Determine the [X, Y] coordinate at the center of the cell enclosing the given text.  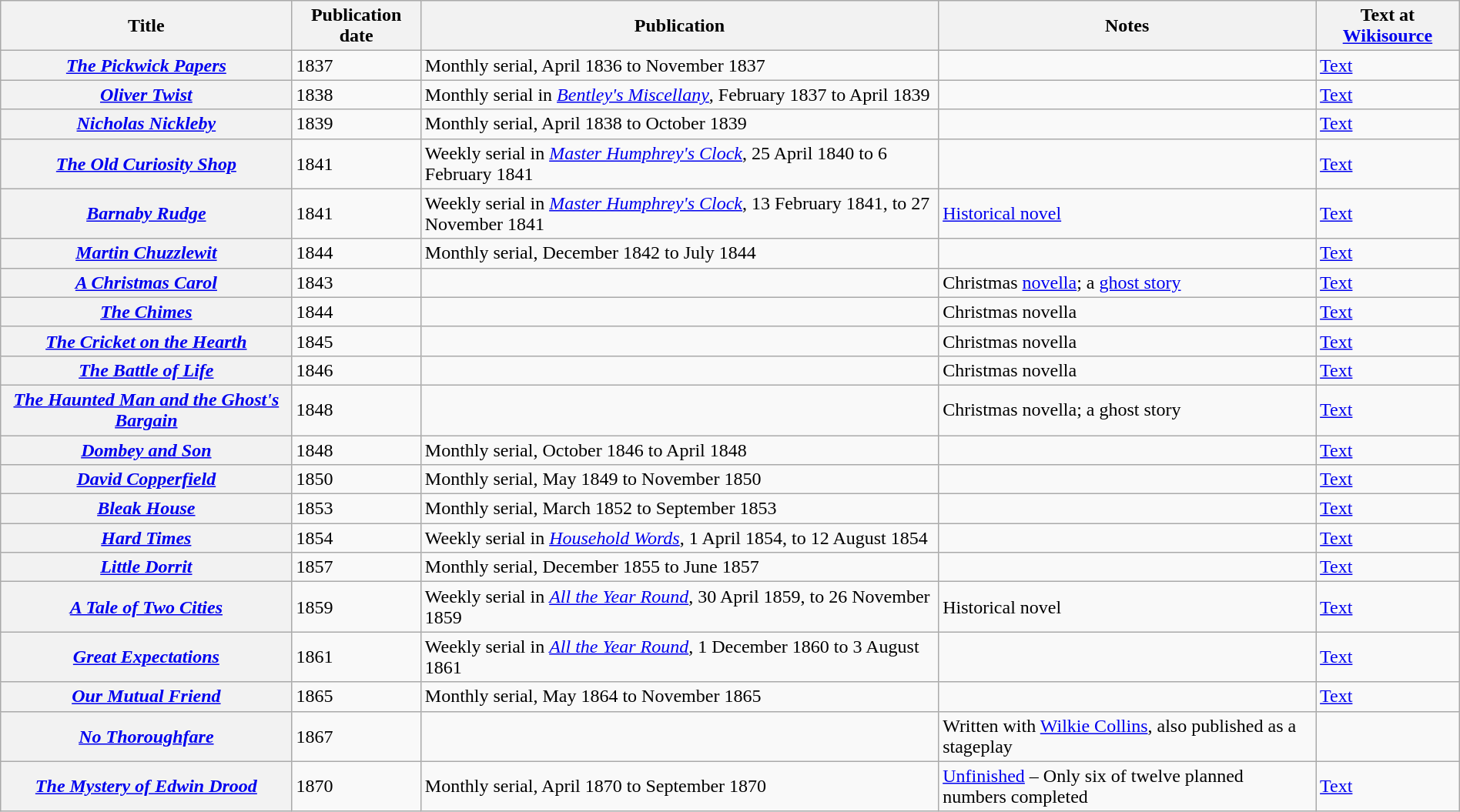
The Pickwick Papers [146, 65]
The Old Curiosity Shop [146, 163]
Written with Wilkie Collins, also published as a stageplay [1127, 736]
1850 [356, 480]
1861 [356, 657]
Notes [1127, 26]
Monthly serial, April 1870 to September 1870 [679, 787]
1870 [356, 787]
Monthly serial, October 1846 to April 1848 [679, 450]
Oliver Twist [146, 95]
The Chimes [146, 312]
Great Expectations [146, 657]
1837 [356, 65]
Weekly serial in Master Humphrey's Clock, 25 April 1840 to 6 February 1841 [679, 163]
Weekly serial in All the Year Round, 30 April 1859, to 26 November 1859 [679, 606]
The Battle of Life [146, 370]
1843 [356, 282]
Monthly serial, March 1852 to September 1853 [679, 509]
Hard Times [146, 538]
The Haunted Man and the Ghost's Bargain [146, 409]
Weekly serial in Household Words, 1 April 1854, to 12 August 1854 [679, 538]
Monthly serial, May 1864 to November 1865 [679, 697]
Barnaby Rudge [146, 214]
1865 [356, 697]
Unfinished – Only six of twelve planned numbers completed [1127, 787]
Monthly serial, April 1838 to October 1839 [679, 124]
A Tale of Two Cities [146, 606]
1867 [356, 736]
Little Dorrit [146, 567]
The Cricket on the Hearth [146, 341]
Monthly serial, December 1855 to June 1857 [679, 567]
Weekly serial in Master Humphrey's Clock, 13 February 1841, to 27 November 1841 [679, 214]
Monthly serial, May 1849 to November 1850 [679, 480]
Bleak House [146, 509]
1838 [356, 95]
Monthly serial in Bentley's Miscellany, February 1837 to April 1839 [679, 95]
1857 [356, 567]
No Thoroughfare [146, 736]
1859 [356, 606]
Dombey and Son [146, 450]
Our Mutual Friend [146, 697]
David Copperfield [146, 480]
Weekly serial in All the Year Round, 1 December 1860 to 3 August 1861 [679, 657]
Monthly serial, December 1842 to July 1844 [679, 253]
Martin Chuzzlewit [146, 253]
1846 [356, 370]
Title [146, 26]
1845 [356, 341]
1839 [356, 124]
Publication [679, 26]
Nicholas Nickleby [146, 124]
A Christmas Carol [146, 282]
1853 [356, 509]
1854 [356, 538]
Text at Wikisource [1388, 26]
Publication date [356, 26]
The Mystery of Edwin Drood [146, 787]
Monthly serial, April 1836 to November 1837 [679, 65]
